Pinpoint the cell where the given text exists, returning its [X, Y] midpoint coordinate. 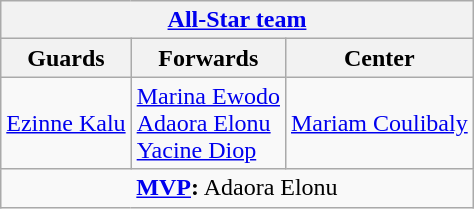
Guards [66, 58]
Marina Ewodo Adaora Elonu Yacine Diop [208, 123]
Forwards [208, 58]
Center [379, 58]
MVP: Adaora Elonu [237, 188]
Mariam Coulibaly [379, 123]
All-Star team [237, 20]
Ezinne Kalu [66, 123]
